Provide the (x, y) coordinate of the cell's center where the given text is located.  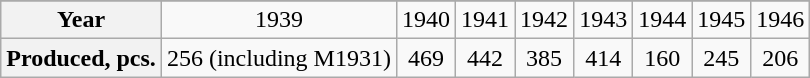
1942 (544, 20)
414 (604, 58)
1939 (278, 20)
1940 (426, 20)
256 (including M1931) (278, 58)
442 (486, 58)
1946 (780, 20)
245 (722, 58)
160 (662, 58)
1941 (486, 20)
1945 (722, 20)
469 (426, 58)
1944 (662, 20)
1943 (604, 20)
206 (780, 58)
Year (82, 20)
Produced, pcs. (82, 58)
385 (544, 58)
